Extract the (X, Y) coordinate from the center of the cell holding the provided text.  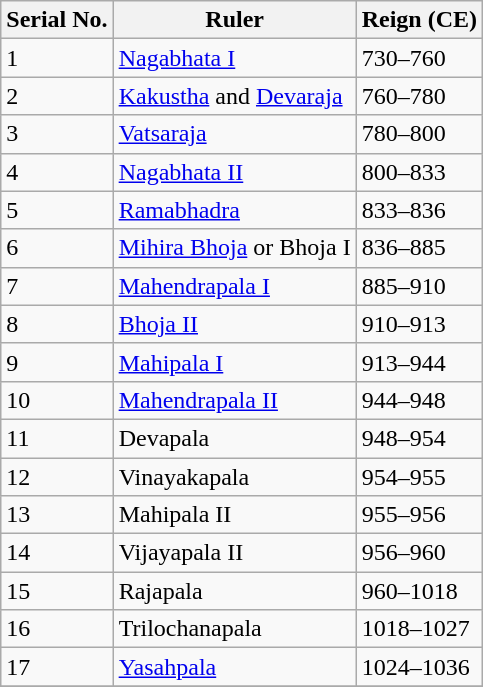
944–948 (419, 400)
11 (57, 438)
800–833 (419, 172)
955–956 (419, 515)
12 (57, 477)
1 (57, 58)
1018–1027 (419, 629)
760–780 (419, 96)
8 (57, 324)
Mahipala II (234, 515)
6 (57, 248)
17 (57, 667)
730–760 (419, 58)
15 (57, 591)
833–836 (419, 210)
Mahipala I (234, 362)
2 (57, 96)
Bhoja II (234, 324)
Devapala (234, 438)
4 (57, 172)
913–944 (419, 362)
Reign (CE) (419, 20)
Mihira Bhoja or Bhoja I (234, 248)
Ramabhadra (234, 210)
16 (57, 629)
Yasahpala (234, 667)
Mahendrapala I (234, 286)
10 (57, 400)
3 (57, 134)
956–960 (419, 553)
960–1018 (419, 591)
Nagabhata II (234, 172)
948–954 (419, 438)
7 (57, 286)
Ruler (234, 20)
Trilochanapala (234, 629)
836–885 (419, 248)
13 (57, 515)
9 (57, 362)
14 (57, 553)
910–913 (419, 324)
954–955 (419, 477)
Vijayapala II (234, 553)
Vinayakapala (234, 477)
780–800 (419, 134)
1024–1036 (419, 667)
5 (57, 210)
885–910 (419, 286)
Kakustha and Devaraja (234, 96)
Mahendrapala II (234, 400)
Serial No. (57, 20)
Nagabhata I (234, 58)
Rajapala (234, 591)
Vatsaraja (234, 134)
